For the text-containing cell, return its midpoint in [X, Y] coordinate format. 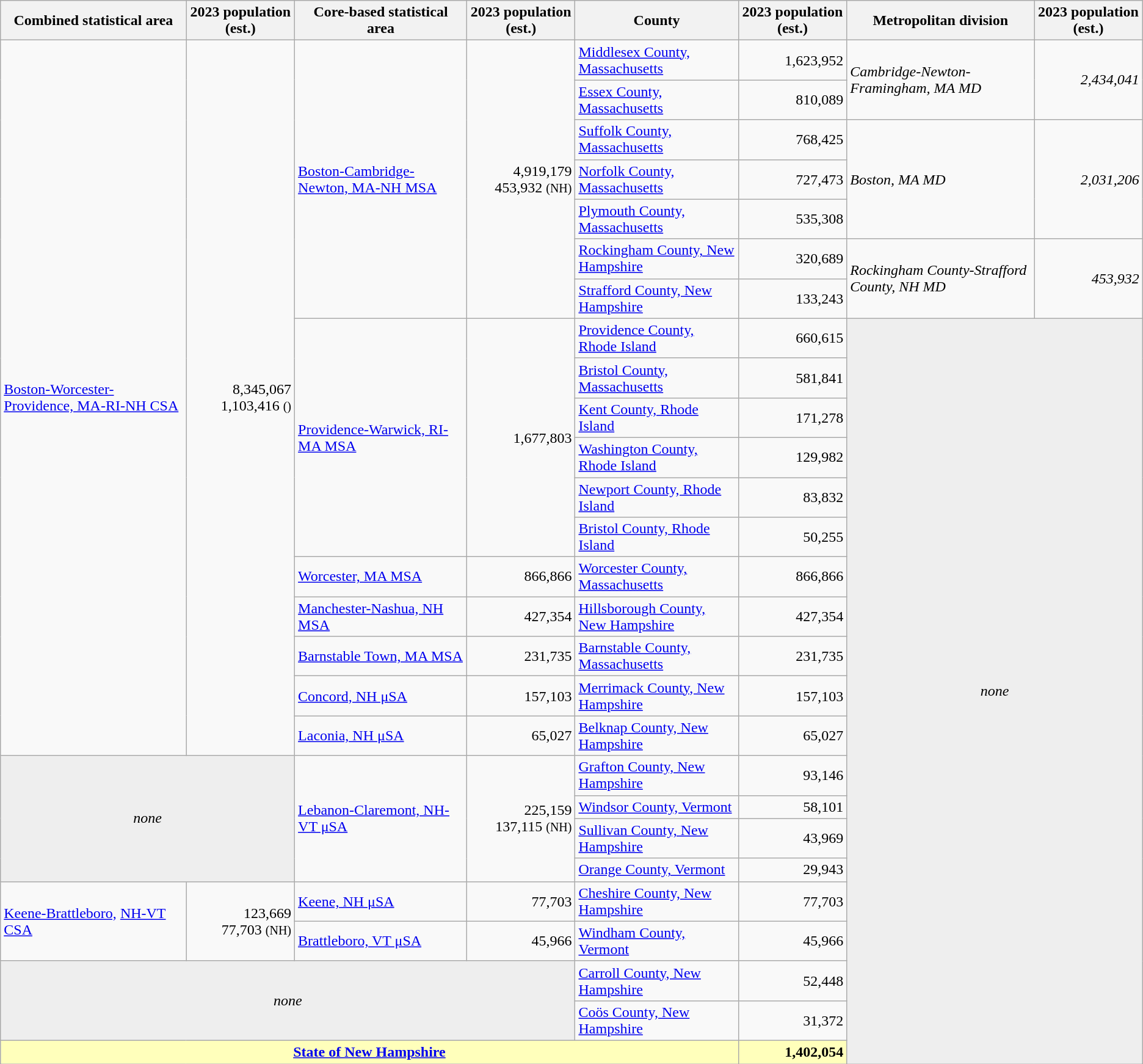
171,278 [793, 418]
Metropolitan division [940, 21]
2,031,206 [1089, 180]
Hillsborough County, New Hampshire [657, 617]
Rockingham County, New Hampshire [657, 259]
Manchester-Nashua, NH MSA [381, 617]
58,101 [793, 807]
Norfolk County, Massachusetts [657, 180]
Kent County, Rhode Island [657, 418]
1,677,803 [521, 437]
Coös County, New Hampshire [657, 1020]
Laconia, NH μSA [381, 735]
Windsor County, Vermont [657, 807]
Boston-Worcester-Providence, MA-RI-NH CSA [93, 398]
31,372 [793, 1020]
Windham County, Vermont [657, 941]
Keene-Brattleboro, NH-VT CSA [93, 921]
Essex County, Massachusetts [657, 100]
535,308 [793, 219]
Keene, NH μSA [381, 902]
4,919,179453,932 (NH) [521, 180]
County [657, 21]
660,615 [793, 338]
52,448 [793, 981]
Suffolk County, Massachusetts [657, 139]
Bristol County, Massachusetts [657, 377]
Grafton County, New Hampshire [657, 776]
1,623,952 [793, 60]
Brattleboro, VT μSA [381, 941]
2,434,041 [1089, 80]
Middlesex County, Massachusetts [657, 60]
43,969 [793, 838]
Merrimack County, New Hampshire [657, 696]
Plymouth County, Massachusetts [657, 219]
Belknap County, New Hampshire [657, 735]
Barnstable County, Massachusetts [657, 656]
453,932 [1089, 279]
93,146 [793, 776]
Sullivan County, New Hampshire [657, 838]
Bristol County, Rhode Island [657, 537]
8,345,0671,103,416 () [241, 398]
Strafford County, New Hampshire [657, 298]
Washington County, Rhode Island [657, 457]
50,255 [793, 537]
Combined statistical area [93, 21]
Orange County, Vermont [657, 870]
29,943 [793, 870]
320,689 [793, 259]
Providence-Warwick, RI-MA MSA [381, 437]
810,089 [793, 100]
129,982 [793, 457]
Cheshire County, New Hampshire [657, 902]
Boston-Cambridge-Newton, MA-NH MSA [381, 180]
83,832 [793, 497]
Concord, NH μSA [381, 696]
581,841 [793, 377]
State of New Hampshire [369, 1052]
123,66977,703 (NH) [241, 921]
133,243 [793, 298]
Worcester County, Massachusetts [657, 577]
Boston, MA MD [940, 180]
Core-based statistical area [381, 21]
Lebanon-Claremont, NH-VT μSA [381, 818]
Cambridge-Newton-Framingham, MA MD [940, 80]
225,159137,115 (NH) [521, 818]
Barnstable Town, MA MSA [381, 656]
768,425 [793, 139]
Providence County, Rhode Island [657, 338]
Worcester, MA MSA [381, 577]
727,473 [793, 180]
Carroll County, New Hampshire [657, 981]
1,402,054 [793, 1052]
Rockingham County-Strafford County, NH MD [940, 279]
Newport County, Rhode Island [657, 497]
